Return (X, Y) of the center of cell containing provided text 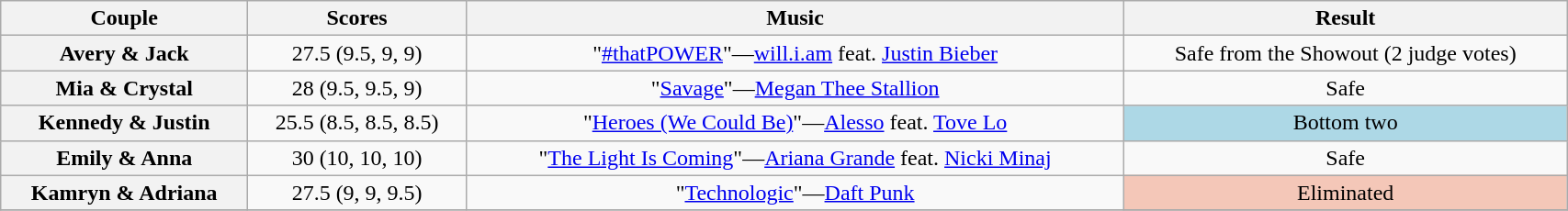
27.5 (9.5, 9, 9) (357, 53)
28 (9.5, 9.5, 9) (357, 88)
Emily & Anna (125, 158)
30 (10, 10, 10) (357, 158)
Couple (125, 18)
Safe from the Showout (2 judge votes) (1346, 53)
Music (795, 18)
Scores (357, 18)
"Heroes (We Could Be)"—Alesso feat. Tove Lo (795, 123)
"The Light Is Coming"—Ariana Grande feat. Nicki Minaj (795, 158)
Eliminated (1346, 193)
Bottom two (1346, 123)
"Savage"—Megan Thee Stallion (795, 88)
"Technologic"—Daft Punk (795, 193)
27.5 (9, 9, 9.5) (357, 193)
Mia & Crystal (125, 88)
Kennedy & Justin (125, 123)
Kamryn & Adriana (125, 193)
"#thatPOWER"—will.i.am feat. Justin Bieber (795, 53)
Avery & Jack (125, 53)
Result (1346, 18)
25.5 (8.5, 8.5, 8.5) (357, 123)
